Extract the [X, Y] coordinate from the center of the cell holding the provided text.  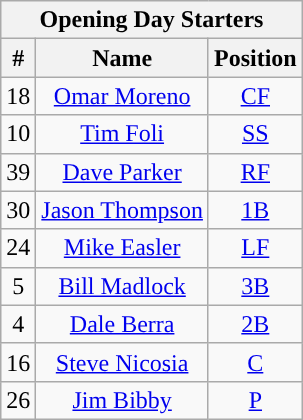
18 [18, 96]
Dave Parker [122, 172]
16 [18, 362]
Jason Thompson [122, 210]
Omar Moreno [122, 96]
Mike Easler [122, 248]
Position [255, 58]
Jim Bibby [122, 400]
LF [255, 248]
Name [122, 58]
4 [18, 324]
30 [18, 210]
1B [255, 210]
P [255, 400]
24 [18, 248]
26 [18, 400]
Opening Day Starters [152, 20]
3B [255, 286]
Dale Berra [122, 324]
RF [255, 172]
2B [255, 324]
# [18, 58]
10 [18, 134]
Bill Madlock [122, 286]
SS [255, 134]
Steve Nicosia [122, 362]
39 [18, 172]
5 [18, 286]
Tim Foli [122, 134]
CF [255, 96]
C [255, 362]
